Find where the given text appears and provide that cell's center as (X, Y) coordinate. 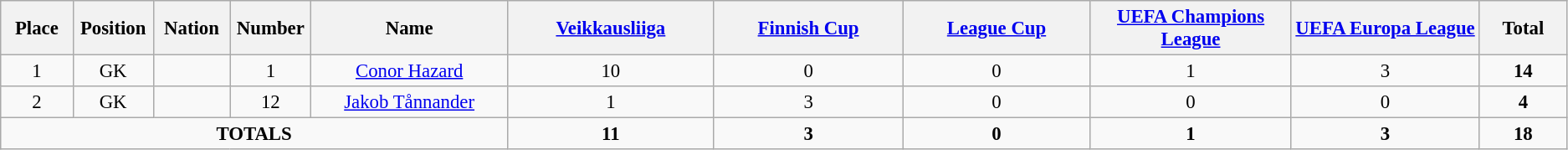
UEFA Champions League (1191, 28)
2 (37, 102)
Place (37, 28)
10 (611, 71)
4 (1523, 102)
Total (1523, 28)
18 (1523, 134)
Finnish Cup (808, 28)
Jakob Tånnander (409, 102)
UEFA Europa League (1386, 28)
TOTALS (254, 134)
Name (409, 28)
League Cup (997, 28)
Position (113, 28)
Veikkausliiga (611, 28)
Conor Hazard (409, 71)
11 (611, 134)
12 (271, 102)
14 (1523, 71)
Number (271, 28)
Nation (192, 28)
